Determine the [x, y] coordinate at the center of the cell enclosing the given text.  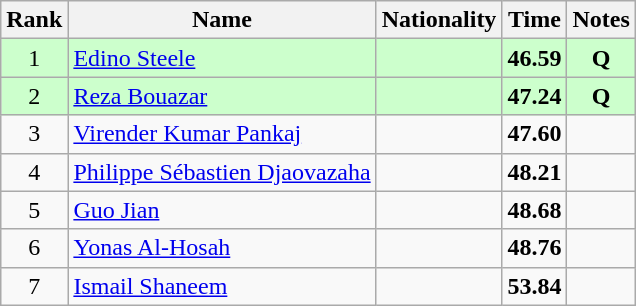
Time [534, 20]
Philippe Sébastien Djaovazaha [222, 172]
48.76 [534, 248]
Reza Bouazar [222, 96]
53.84 [534, 286]
3 [34, 134]
1 [34, 58]
2 [34, 96]
Nationality [439, 20]
Ismail Shaneem [222, 286]
5 [34, 210]
Name [222, 20]
Virender Kumar Pankaj [222, 134]
Guo Jian [222, 210]
Yonas Al-Hosah [222, 248]
7 [34, 286]
46.59 [534, 58]
Notes [601, 20]
6 [34, 248]
4 [34, 172]
47.60 [534, 134]
Edino Steele [222, 58]
48.21 [534, 172]
47.24 [534, 96]
48.68 [534, 210]
Rank [34, 20]
